Pinpoint the cell where the given text exists, returning its (X, Y) midpoint coordinate. 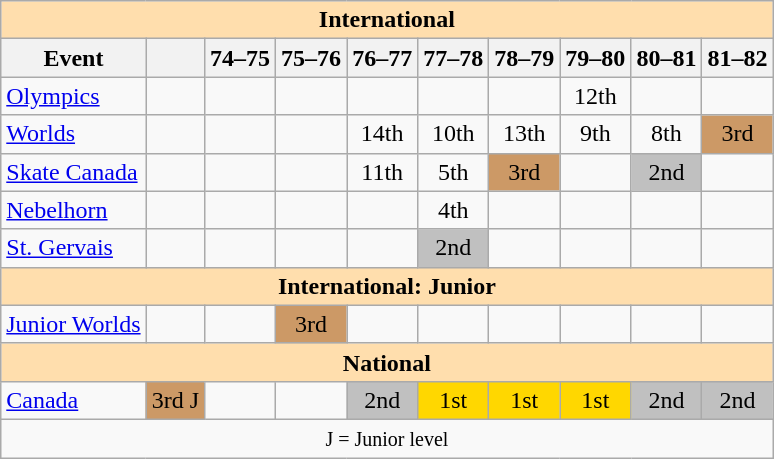
75–76 (312, 58)
Worlds (74, 134)
79–80 (596, 58)
4th (454, 210)
International (387, 20)
Junior Worlds (74, 324)
76–77 (382, 58)
5th (454, 172)
Canada (74, 400)
8th (666, 134)
International: Junior (387, 286)
12th (596, 96)
74–75 (240, 58)
13th (524, 134)
3rd J (175, 400)
14th (382, 134)
Event (74, 58)
81–82 (738, 58)
80–81 (666, 58)
77–78 (454, 58)
10th (454, 134)
St. Gervais (74, 248)
Nebelhorn (74, 210)
78–79 (524, 58)
Olympics (74, 96)
National (387, 362)
11th (382, 172)
9th (596, 134)
J = Junior level (387, 438)
Skate Canada (74, 172)
